Search for the cell housing the specified text and yield its [X, Y] center coordinate. 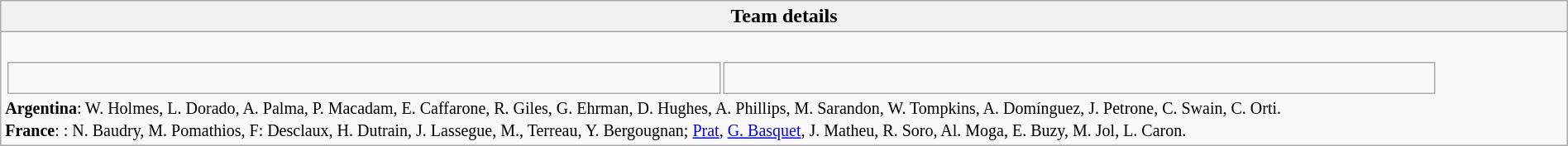
Team details [784, 16]
